For the text-containing cell, return its midpoint in [x, y] coordinate format. 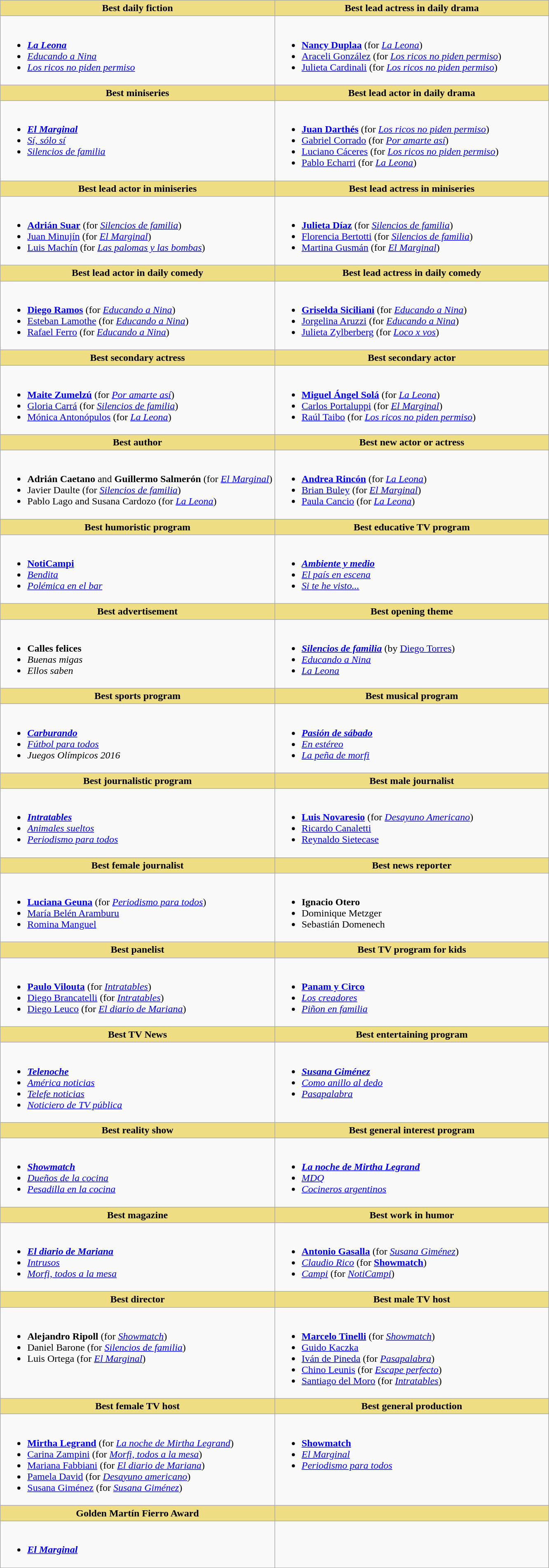
Best general production [411, 1406]
Ignacio OteroDominique MetzgerSebastián Domenech [411, 907]
Best sports program [138, 696]
El diario de MarianaIntrusosMorfi, todos a la mesa [138, 1257]
Diego Ramos (for Educando a Nina)Esteban Lamothe (for Educando a Nina)Rafael Ferro (for Educando a Nina) [138, 315]
Golden Martín Fierro Award [138, 1513]
Marcelo Tinelli (for Showmatch)Guido KaczkaIván de Pineda (for Pasapalabra)Chino Leunis (for Escape perfecto)Santiago del Moro (for Intratables) [411, 1353]
Best male TV host [411, 1300]
Pasión de sábadoEn estéreoLa peña de morfi [411, 738]
Julieta Díaz (for Silencios de familia)Florencia Bertotti (for Silencios de familia)Martina Gusmán (for El Marginal) [411, 231]
Maite Zumelzú (for Por amarte así)Gloria Carrá (for Silencios de familia)Mónica Antonópulos (for La Leona) [138, 400]
Best secondary actor [411, 358]
Best lead actor in miniseries [138, 188]
Best humoristic program [138, 527]
La LeonaEducando a NinaLos ricos no piden permiso [138, 50]
NotiCampiBenditaPolémica en el bar [138, 569]
Best advertisement [138, 612]
Best reality show [138, 1130]
ShowmatchEl MarginalPeriodismo para todos [411, 1460]
Susana GiménezComo anillo al dedoPasapalabra [411, 1082]
Best lead actress in daily comedy [411, 273]
Best lead actress in miniseries [411, 188]
Best director [138, 1300]
Paulo Vilouta (for Intratables)Diego Brancatelli (for Intratables)Diego Leuco (for El diario de Mariana) [138, 992]
Andrea Rincón (for La Leona)Brian Buley (for El Marginal)Paula Cancio (for La Leona) [411, 484]
Best TV program for kids [411, 950]
Best lead actor in daily comedy [138, 273]
Best entertaining program [411, 1034]
Best secondary actress [138, 358]
Silencios de familia (by Diego Torres)Educando a NinaLa Leona [411, 654]
Luciana Geuna (for Periodismo para todos)María Belén AramburuRomina Manguel [138, 907]
Best work in humor [411, 1215]
Miguel Ángel Solá (for La Leona)Carlos Portaluppi (for El Marginal)Raúl Taibo (for Los ricos no piden permiso) [411, 400]
Best new actor or actress [411, 442]
Nancy Duplaa (for La Leona)Araceli González (for Los ricos no piden permiso)Julieta Cardinali (for Los ricos no piden permiso) [411, 50]
Best panelist [138, 950]
Ambiente y medioEl país en escenaSi te he visto... [411, 569]
Griselda Siciliani (for Educando a Nina)Jorgelina Aruzzi (for Educando a Nina)Julieta Zylberberg (for Loco x vos) [411, 315]
Antonio Gasalla (for Susana Giménez)Claudio Rico (for Showmatch)Campi (for NotiCampi) [411, 1257]
Best lead actress in daily drama [411, 8]
Best educative TV program [411, 527]
Best lead actor in daily drama [411, 93]
Best female TV host [138, 1406]
Best musical program [411, 696]
Best magazine [138, 1215]
Adrián Caetano and Guillermo Salmerón (for El Marginal)Javier Daulte (for Silencios de familia)Pablo Lago and Susana Cardozo (for La Leona) [138, 484]
CarburandoFútbol para todosJuegos Olímpicos 2016 [138, 738]
Luis Novaresio (for Desayuno Americano)Ricardo CanalettiReynaldo Sietecase [411, 823]
Best TV News [138, 1034]
Best female journalist [138, 865]
IntratablesAnimales sueltosPeriodismo para todos [138, 823]
Best male journalist [411, 781]
Best news reporter [411, 865]
Alejandro Ripoll (for Showmatch)Daniel Barone (for Silencios de familia)Luis Ortega (for El Marginal) [138, 1353]
Adrián Suar (for Silencios de familia)Juan Minujín (for El Marginal)Luis Machín (for Las palomas y las bombas) [138, 231]
Best miniseries [138, 93]
Best opening theme [411, 612]
Panam y CircoLos creadoresPiñon en familia [411, 992]
Best general interest program [411, 1130]
TelenocheAmérica noticiasTelefe noticiasNoticiero de TV pública [138, 1082]
El MarginalSí, sólo síSilencios de familia [138, 141]
Best daily fiction [138, 8]
El Marginal [138, 1544]
Best author [138, 442]
Best journalistic program [138, 781]
ShowmatchDueños de la cocinaPesadilla en la cocina [138, 1172]
Calles felicesBuenas migasEllos saben [138, 654]
La noche de Mirtha LegrandMDQCocineros argentinos [411, 1172]
